For the text-containing cell, return its midpoint in [x, y] coordinate format. 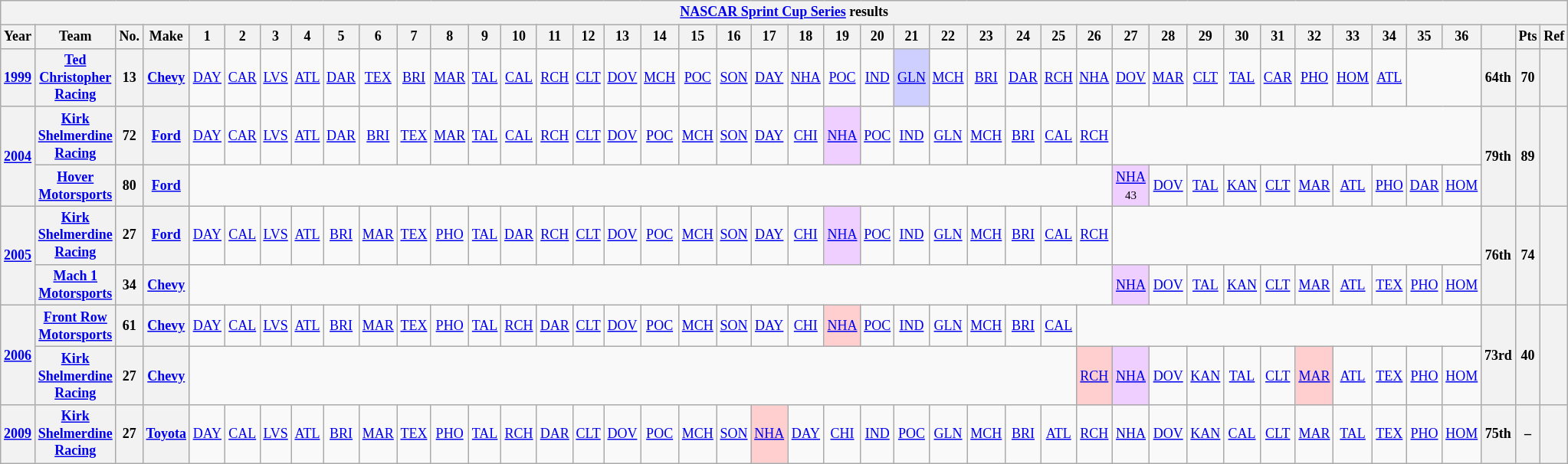
32 [1314, 37]
64th [1499, 77]
No. [129, 37]
25 [1058, 37]
20 [877, 37]
61 [129, 326]
89 [1528, 156]
Hover Motorsports [75, 185]
Ref [1554, 37]
21 [912, 37]
35 [1424, 37]
18 [806, 37]
74 [1528, 256]
2004 [18, 156]
79th [1499, 156]
16 [734, 37]
Make [166, 37]
40 [1528, 355]
2006 [18, 355]
9 [484, 37]
2009 [18, 434]
7 [414, 37]
– [1528, 434]
Mach 1 Motorsports [75, 285]
24 [1024, 37]
23 [986, 37]
Ted Christopher Racing [75, 77]
12 [589, 37]
1999 [18, 77]
Year [18, 37]
70 [1528, 77]
14 [660, 37]
76th [1499, 256]
10 [520, 37]
75th [1499, 434]
19 [842, 37]
22 [948, 37]
26 [1094, 37]
8 [450, 37]
Team [75, 37]
2005 [18, 256]
72 [129, 136]
73rd [1499, 355]
5 [342, 37]
4 [307, 37]
30 [1242, 37]
31 [1278, 37]
80 [129, 185]
17 [769, 37]
3 [276, 37]
Toyota [166, 434]
28 [1168, 37]
Pts [1528, 37]
29 [1206, 37]
15 [697, 37]
2 [242, 37]
6 [378, 37]
NASCAR Sprint Cup Series results [785, 12]
Front Row Motorsports [75, 326]
36 [1462, 37]
11 [555, 37]
NHA43 [1131, 185]
1 [207, 37]
33 [1353, 37]
